From the cell containing the given text, extract its center point as (X, Y) coordinate. 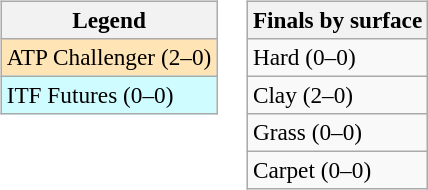
Clay (2–0) (337, 95)
Finals by surface (337, 20)
Hard (0–0) (337, 57)
ITF Futures (0–0) (108, 95)
Grass (0–0) (337, 133)
ATP Challenger (2–0) (108, 57)
Carpet (0–0) (337, 171)
Legend (108, 20)
